Determine the (x, y) coordinate at the center of the cell enclosing the given text.  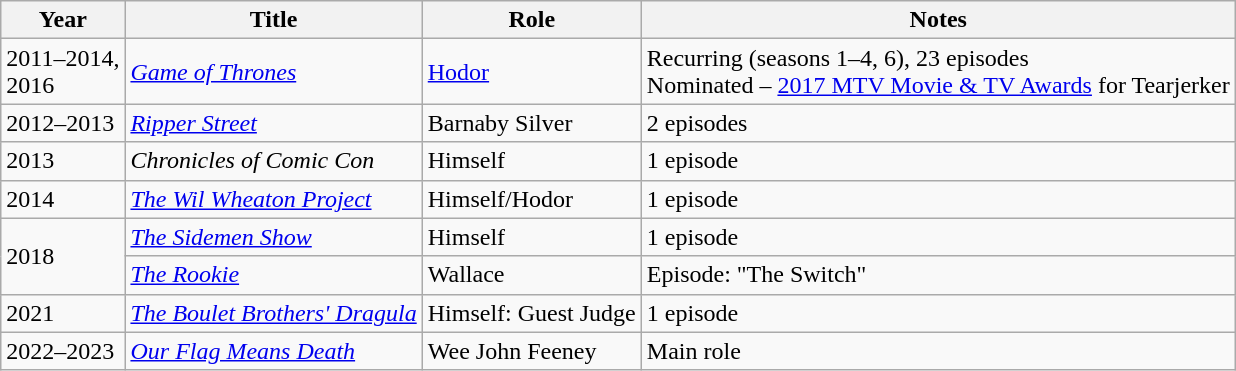
Game of Thrones (274, 72)
Our Flag Means Death (274, 351)
Wallace (532, 275)
The Boulet Brothers' Dragula (274, 313)
Hodor (532, 72)
2021 (63, 313)
Year (63, 20)
2014 (63, 199)
2022–2023 (63, 351)
2012–2013 (63, 123)
Ripper Street (274, 123)
2011–2014,2016 (63, 72)
Recurring (seasons 1–4, 6), 23 episodesNominated – 2017 MTV Movie & TV Awards for Tearjerker (938, 72)
Barnaby Silver (532, 123)
Himself: Guest Judge (532, 313)
Chronicles of Comic Con (274, 161)
2013 (63, 161)
Title (274, 20)
Wee John Feeney (532, 351)
Notes (938, 20)
2 episodes (938, 123)
The Wil Wheaton Project (274, 199)
Main role (938, 351)
2018 (63, 256)
Episode: "The Switch" (938, 275)
Himself/Hodor (532, 199)
The Sidemen Show (274, 237)
The Rookie (274, 275)
Role (532, 20)
